Search for the cell housing the specified text and yield its [x, y] center coordinate. 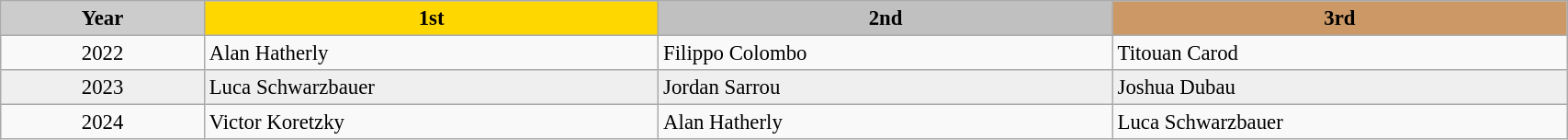
2023 [103, 87]
Joshua Dubau [1339, 87]
Filippo Colombo [886, 53]
3rd [1339, 18]
2022 [103, 53]
2024 [103, 122]
2nd [886, 18]
1st [431, 18]
Victor Koretzky [431, 122]
Jordan Sarrou [886, 87]
Titouan Carod [1339, 53]
Year [103, 18]
